Provide the (X, Y) coordinate of the cell's center where the given text is located.  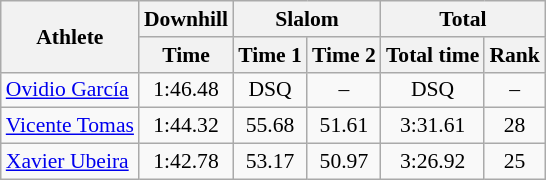
Xavier Ubeira (70, 162)
Time 2 (344, 55)
Time (186, 55)
1:42.78 (186, 162)
55.68 (270, 126)
28 (514, 126)
53.17 (270, 162)
50.97 (344, 162)
51.61 (344, 126)
3:31.61 (432, 126)
Downhill (186, 19)
Athlete (70, 36)
Rank (514, 55)
Total time (432, 55)
25 (514, 162)
Ovidio García (70, 90)
Time 1 (270, 55)
1:46.48 (186, 90)
1:44.32 (186, 126)
Slalom (307, 19)
3:26.92 (432, 162)
Vicente Tomas (70, 126)
Total (463, 19)
